Extract the (x, y) coordinate from the center of the cell holding the provided text.  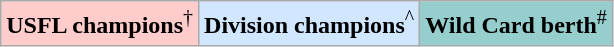
Division champions^ (310, 24)
USFL champions† (100, 24)
Wild Card berth# (516, 24)
